Scan for the cell matching the given text and deliver its [x, y] coordinate at center. 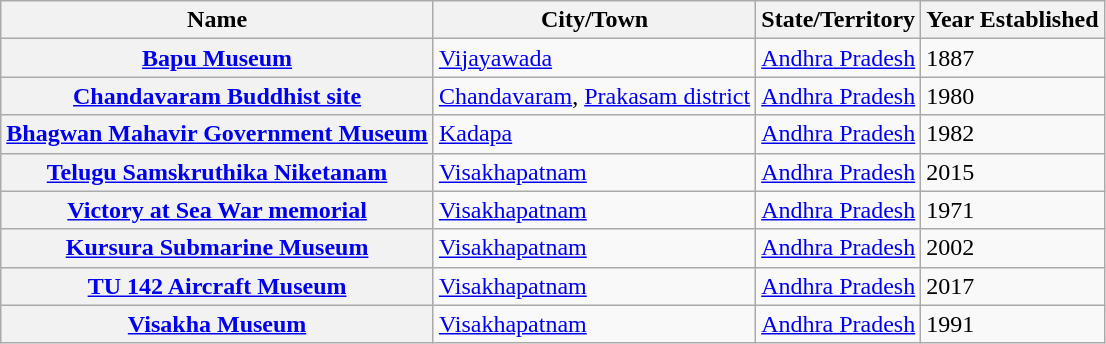
City/Town [594, 20]
Year Established [1012, 20]
Telugu Samskruthika Niketanam [218, 172]
1982 [1012, 134]
2017 [1012, 286]
2002 [1012, 248]
Bhagwan Mahavir Government Museum [218, 134]
1887 [1012, 58]
2015 [1012, 172]
Vijayawada [594, 58]
1971 [1012, 210]
Kadapa [594, 134]
Visakha Museum [218, 324]
Chandavaram Buddhist site [218, 96]
State/Territory [838, 20]
Victory at Sea War memorial [218, 210]
1980 [1012, 96]
Kursura Submarine Museum [218, 248]
TU 142 Aircraft Museum [218, 286]
1991 [1012, 324]
Chandavaram, Prakasam district [594, 96]
Name [218, 20]
Bapu Museum [218, 58]
